Find where the given text appears and provide that cell's center as [x, y] coordinate. 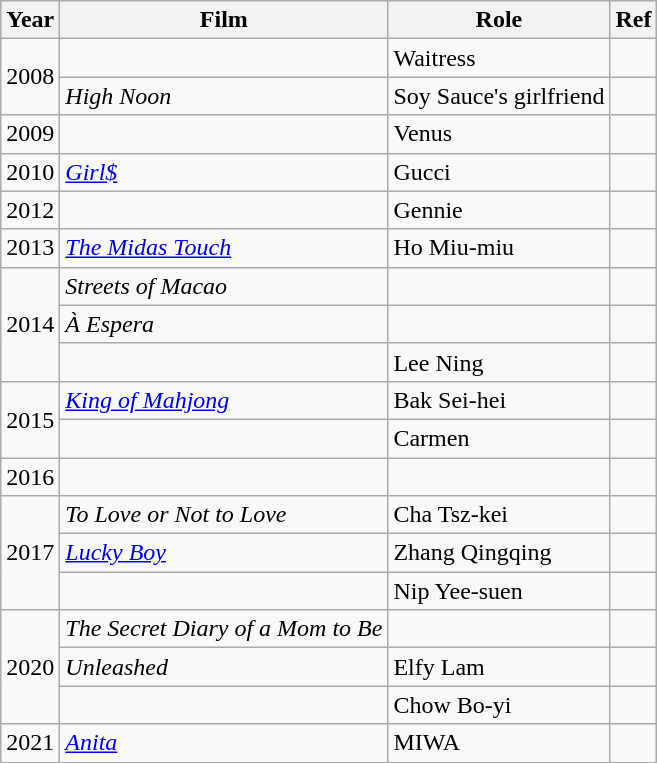
Girl$ [224, 172]
2015 [30, 419]
To Love or Not to Love [224, 515]
Cha Tsz-kei [499, 515]
2013 [30, 248]
2008 [30, 77]
Year [30, 20]
King of Mahjong [224, 400]
Venus [499, 134]
2016 [30, 477]
Chow Bo-yi [499, 705]
Role [499, 20]
2012 [30, 210]
Zhang Qingqing [499, 553]
Lee Ning [499, 362]
Elfy Lam [499, 667]
Gennie [499, 210]
Ho Miu-miu [499, 248]
2009 [30, 134]
Gucci [499, 172]
The Secret Diary of a Mom to Be [224, 629]
Waitress [499, 58]
2021 [30, 743]
MIWA [499, 743]
Lucky Boy [224, 553]
2010 [30, 172]
Bak Sei-hei [499, 400]
Streets of Macao [224, 286]
High Noon [224, 96]
Soy Sauce's girlfriend [499, 96]
Unleashed [224, 667]
2020 [30, 667]
2014 [30, 324]
Film [224, 20]
Carmen [499, 438]
Ref [634, 20]
Anita [224, 743]
2017 [30, 553]
Nip Yee-suen [499, 591]
À Espera [224, 324]
The Midas Touch [224, 248]
